Return (x, y) of the center of cell containing provided text 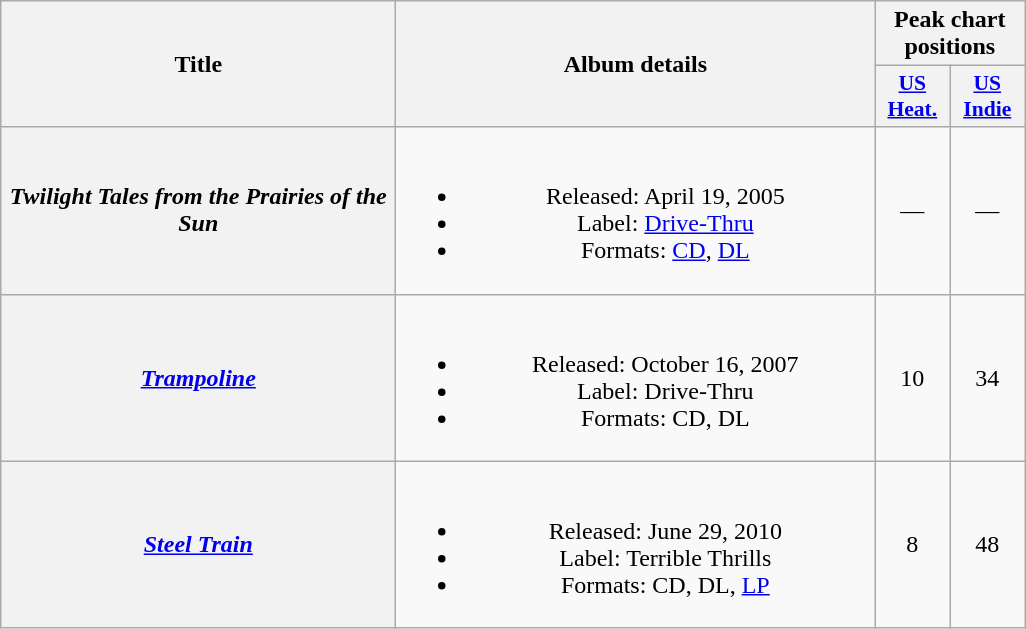
Album details (636, 64)
Peak chart positions (950, 34)
US Heat. (912, 96)
Twilight Tales from the Prairies of the Sun (198, 210)
Released: April 19, 2005Label: Drive-ThruFormats: CD, DL (636, 210)
8 (912, 544)
Released: October 16, 2007Label: Drive-ThruFormats: CD, DL (636, 378)
34 (988, 378)
Steel Train (198, 544)
48 (988, 544)
Released: June 29, 2010Label: Terrible ThrillsFormats: CD, DL, LP (636, 544)
Trampoline (198, 378)
US Indie (988, 96)
Title (198, 64)
10 (912, 378)
